Return the (x, y) coordinate for the center point of the cell that contains the specified text.  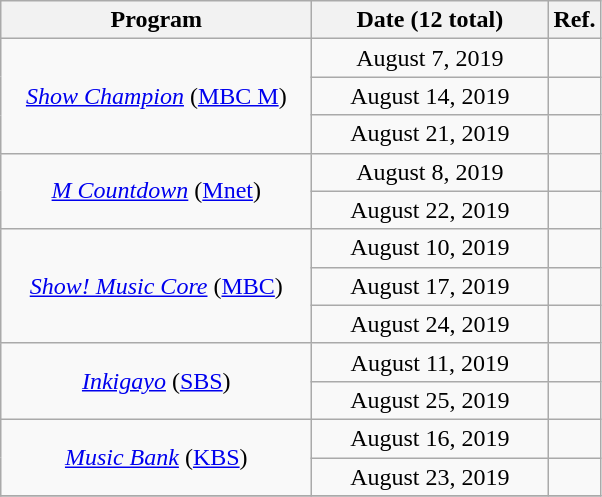
Show Champion (MBC M) (156, 96)
Inkigayo (SBS) (156, 381)
August 21, 2019 (430, 134)
M Countdown (Mnet) (156, 191)
Date (12 total) (430, 20)
August 16, 2019 (430, 438)
August 22, 2019 (430, 210)
August 7, 2019 (430, 58)
Program (156, 20)
August 8, 2019 (430, 172)
Show! Music Core (MBC) (156, 286)
August 23, 2019 (430, 477)
August 11, 2019 (430, 362)
August 10, 2019 (430, 248)
August 14, 2019 (430, 96)
August 25, 2019 (430, 400)
August 24, 2019 (430, 324)
Music Bank (KBS) (156, 457)
Ref. (574, 20)
August 17, 2019 (430, 286)
